Find where the given text appears and provide that cell's center as [x, y] coordinate. 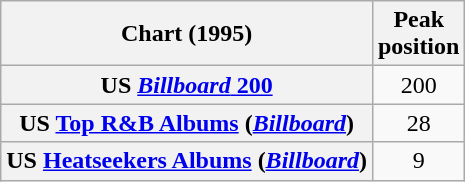
Peak position [418, 34]
US Heatseekers Albums (Billboard) [187, 161]
9 [418, 161]
US Billboard 200 [187, 85]
Chart (1995) [187, 34]
200 [418, 85]
28 [418, 123]
US Top R&B Albums (Billboard) [187, 123]
